Locate the cell with the specified text and output its [x, y] center coordinate. 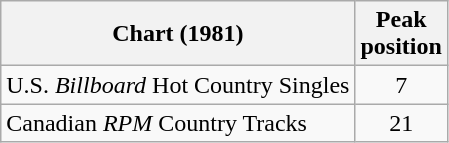
Chart (1981) [178, 34]
21 [401, 123]
U.S. Billboard Hot Country Singles [178, 85]
7 [401, 85]
Peakposition [401, 34]
Canadian RPM Country Tracks [178, 123]
